Locate the cell with the specified text and output its [X, Y] center coordinate. 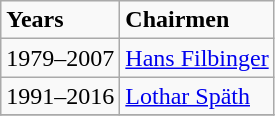
Years [60, 20]
1979–2007 [60, 58]
Chairmen [197, 20]
Lothar Späth [197, 96]
1991–2016 [60, 96]
Hans Filbinger [197, 58]
